Determine the [x, y] coordinate at the center of the cell enclosing the given text.  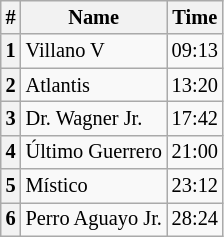
Dr. Wagner Jr. [94, 118]
# [11, 17]
5 [11, 186]
Místico [94, 186]
Atlantis [94, 85]
28:24 [195, 219]
Perro Aguayo Jr. [94, 219]
09:13 [195, 51]
2 [11, 85]
21:00 [195, 152]
Time [195, 17]
1 [11, 51]
Último Guerrero [94, 152]
17:42 [195, 118]
3 [11, 118]
Villano V [94, 51]
4 [11, 152]
Name [94, 17]
23:12 [195, 186]
6 [11, 219]
13:20 [195, 85]
